Find where the given text appears and provide that cell's center as (x, y) coordinate. 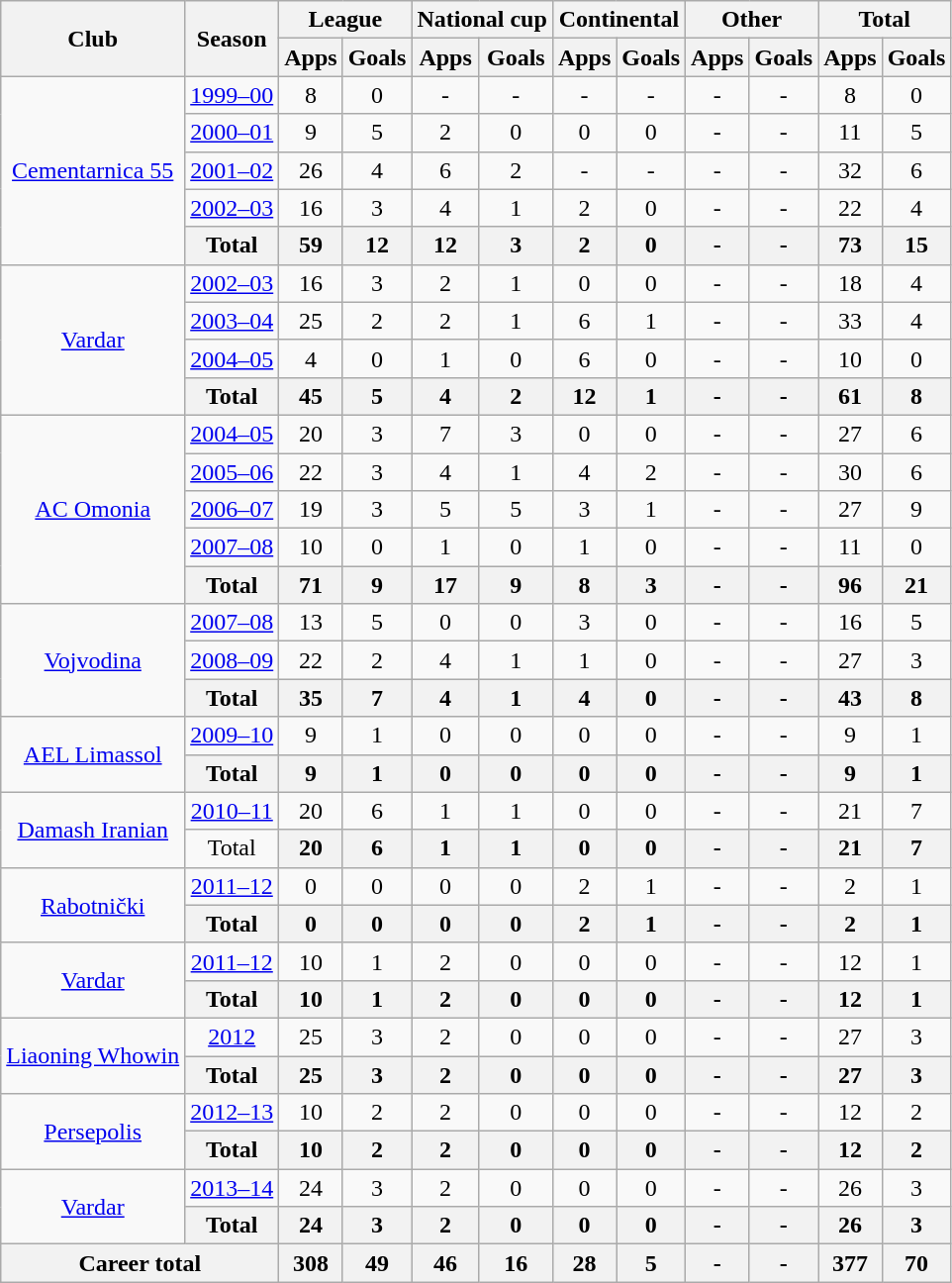
2013–14 (232, 1188)
15 (916, 246)
18 (850, 283)
Other (752, 20)
35 (311, 698)
13 (311, 623)
National cup (482, 20)
Liaoning Whowin (93, 1055)
28 (584, 1263)
Club (93, 39)
2006–07 (232, 510)
377 (850, 1263)
1999–00 (232, 95)
70 (916, 1263)
17 (445, 585)
32 (850, 170)
2010–11 (232, 811)
2003–04 (232, 321)
61 (850, 396)
Vojvodina (93, 660)
2012 (232, 1036)
30 (850, 472)
Damash Iranian (93, 830)
Continental (619, 20)
2009–10 (232, 736)
59 (311, 246)
2001–02 (232, 170)
2005–06 (232, 472)
96 (850, 585)
Career total (141, 1263)
2008–09 (232, 660)
Persepolis (93, 1132)
2012–13 (232, 1113)
19 (311, 510)
League (345, 20)
46 (445, 1263)
71 (311, 585)
45 (311, 396)
33 (850, 321)
Cementarnica 55 (93, 170)
73 (850, 246)
Rabotnički (93, 905)
49 (377, 1263)
AEL Limassol (93, 754)
43 (850, 698)
AC Omonia (93, 509)
308 (311, 1263)
2000–01 (232, 133)
Season (232, 39)
